Find where the given text appears and provide that cell's center as (x, y) coordinate. 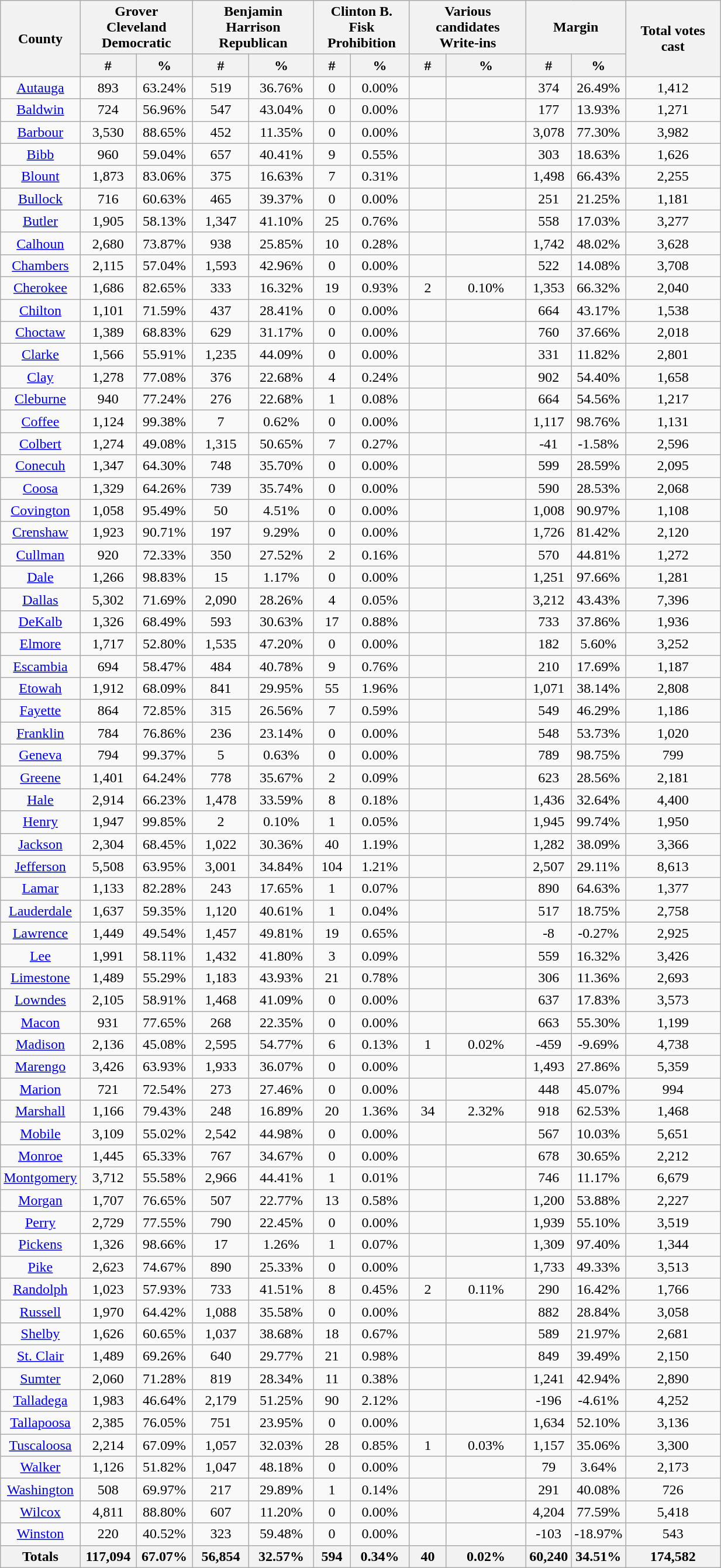
0.78% (380, 978)
Grover ClevelandDemocratic (136, 27)
1,658 (673, 377)
1,478 (220, 800)
37.86% (599, 621)
350 (220, 555)
778 (220, 778)
44.98% (282, 1134)
35.70% (282, 466)
1,401 (108, 778)
0.38% (380, 1378)
Randolph (40, 1289)
2,040 (673, 288)
29.77% (282, 1356)
60.65% (165, 1334)
3,708 (673, 265)
2,729 (108, 1222)
0.98% (380, 1356)
1,950 (673, 822)
1,377 (673, 889)
30.63% (282, 621)
Geneva (40, 755)
Monroe (40, 1156)
82.65% (165, 288)
2,115 (108, 265)
4.51% (282, 510)
2,595 (220, 1045)
0.58% (380, 1200)
17.69% (599, 666)
1,131 (673, 422)
-9.69% (599, 1045)
Wilcox (40, 1512)
1,947 (108, 822)
2,179 (220, 1401)
Escambia (40, 666)
Marshall (40, 1111)
182 (548, 644)
2,090 (220, 599)
72.33% (165, 555)
16.42% (599, 1289)
Tuscaloosa (40, 1445)
63.93% (165, 1067)
55.29% (165, 978)
Pike (40, 1267)
Butler (40, 221)
57.93% (165, 1289)
58.11% (165, 955)
Blount (40, 177)
678 (548, 1156)
640 (220, 1356)
1,912 (108, 689)
Jefferson (40, 866)
73.87% (165, 243)
1,071 (548, 689)
739 (220, 488)
97.66% (599, 577)
2,095 (673, 466)
784 (108, 733)
-103 (548, 1534)
748 (220, 466)
2,681 (673, 1334)
559 (548, 955)
35.58% (282, 1311)
18.75% (599, 911)
1,281 (673, 577)
1,057 (220, 1445)
375 (220, 177)
2,758 (673, 911)
Various candidatesWrite-ins (468, 27)
38.68% (282, 1334)
40.41% (282, 154)
43.17% (599, 310)
303 (548, 154)
593 (220, 621)
1,945 (548, 822)
51.25% (282, 1401)
39.37% (282, 199)
Colbert (40, 444)
49.54% (165, 933)
Franklin (40, 733)
-0.27% (599, 933)
50.65% (282, 444)
1,637 (108, 911)
11 (332, 1378)
66.23% (165, 800)
Crenshaw (40, 533)
Elmore (40, 644)
77.08% (165, 377)
99.37% (165, 755)
26.56% (282, 711)
Bullock (40, 199)
43.04% (282, 110)
1,970 (108, 1311)
1,535 (220, 644)
590 (548, 488)
28.34% (282, 1378)
0.03% (487, 1445)
517 (548, 911)
Russell (40, 1311)
31.17% (282, 333)
1,117 (548, 422)
Mobile (40, 1134)
23.14% (282, 733)
547 (220, 110)
Hale (40, 800)
599 (548, 466)
62.53% (599, 1111)
41.10% (282, 221)
291 (548, 1490)
1,271 (673, 110)
Benjamin HarrisonRepublican (253, 27)
1,251 (548, 577)
67.07% (165, 1556)
0.01% (380, 1178)
54.77% (282, 1045)
79 (548, 1467)
1,538 (673, 310)
28 (332, 1445)
376 (220, 377)
38.09% (599, 844)
3,109 (108, 1134)
90 (332, 1401)
16.89% (282, 1111)
882 (548, 1311)
63.95% (165, 866)
41.09% (282, 1000)
1,023 (108, 1289)
74.67% (165, 1267)
-459 (548, 1045)
64.24% (165, 778)
938 (220, 243)
1,389 (108, 333)
2,212 (673, 1156)
1,593 (220, 265)
64.42% (165, 1311)
59.35% (165, 911)
3,277 (673, 221)
81.42% (599, 533)
1,187 (673, 666)
90.97% (599, 510)
36.76% (282, 88)
1,936 (673, 621)
Dale (40, 577)
1,329 (108, 488)
56,854 (220, 1556)
32.03% (282, 1445)
69.97% (165, 1490)
46.29% (599, 711)
0.18% (380, 800)
Jackson (40, 844)
Barbour (40, 132)
3 (332, 955)
0.04% (380, 911)
46.64% (165, 1401)
-18.97% (599, 1534)
2,801 (673, 355)
0.34% (380, 1556)
98.83% (165, 577)
2,596 (673, 444)
1,634 (548, 1423)
1,200 (548, 1200)
6 (332, 1045)
3,519 (673, 1222)
1,436 (548, 800)
28.41% (282, 310)
38.14% (599, 689)
13 (332, 1200)
17.83% (599, 1000)
2,060 (108, 1378)
1,412 (673, 88)
1,309 (548, 1245)
902 (548, 377)
1,088 (220, 1311)
56.96% (165, 110)
0.31% (380, 177)
799 (673, 755)
1.96% (380, 689)
77.24% (165, 399)
Macon (40, 1023)
570 (548, 555)
1,983 (108, 1401)
Lowndes (40, 1000)
25.85% (282, 243)
39.49% (599, 1356)
34.67% (282, 1156)
29.11% (599, 866)
3,078 (548, 132)
St. Clair (40, 1356)
99.38% (165, 422)
71.28% (165, 1378)
67.09% (165, 1445)
4,204 (548, 1512)
0.65% (380, 933)
0.62% (282, 422)
44.41% (282, 1178)
507 (220, 1200)
DeKalb (40, 621)
98.66% (165, 1245)
Clinton B. FiskProhibition (362, 27)
4,738 (673, 1045)
174,582 (673, 1556)
-196 (548, 1401)
940 (108, 399)
77.30% (599, 132)
42.96% (282, 265)
10.03% (599, 1134)
45.07% (599, 1089)
Cherokee (40, 288)
55.58% (165, 1178)
30.36% (282, 844)
57.04% (165, 265)
40.78% (282, 666)
1,037 (220, 1334)
1,133 (108, 889)
1,278 (108, 377)
3.64% (599, 1467)
276 (220, 399)
1.17% (282, 577)
694 (108, 666)
Cullman (40, 555)
22.45% (282, 1222)
18.63% (599, 154)
1,717 (108, 644)
40.52% (165, 1534)
0.88% (380, 621)
268 (220, 1023)
864 (108, 711)
1,905 (108, 221)
1,353 (548, 288)
88.80% (165, 1512)
3,982 (673, 132)
77.55% (165, 1222)
767 (220, 1156)
1,101 (108, 310)
48.02% (599, 243)
Chilton (40, 310)
104 (332, 866)
60.63% (165, 199)
1,120 (220, 911)
273 (220, 1089)
28.84% (599, 1311)
2,925 (673, 933)
58.47% (165, 666)
25 (332, 221)
43.43% (599, 599)
60,240 (548, 1556)
1,272 (673, 555)
331 (548, 355)
5,418 (673, 1512)
36.07% (282, 1067)
1,707 (108, 1200)
3,136 (673, 1423)
17.65% (282, 889)
1,873 (108, 177)
28.53% (599, 488)
1,022 (220, 844)
2,507 (548, 866)
79.43% (165, 1111)
1,181 (673, 199)
11.17% (599, 1178)
1,266 (108, 577)
0.14% (380, 1490)
Henry (40, 822)
4,811 (108, 1512)
33.59% (282, 800)
98.75% (599, 755)
68.49% (165, 621)
543 (673, 1534)
2,255 (673, 177)
Clay (40, 377)
59.48% (282, 1534)
746 (548, 1178)
2,105 (108, 1000)
54.56% (599, 399)
437 (220, 310)
27.86% (599, 1067)
448 (548, 1089)
724 (108, 110)
28.56% (599, 778)
11.20% (282, 1512)
0.27% (380, 444)
72.85% (165, 711)
11.82% (599, 355)
2,068 (673, 488)
Lawrence (40, 933)
64.30% (165, 466)
1.21% (380, 866)
44.81% (599, 555)
Lee (40, 955)
8,613 (673, 866)
63.24% (165, 88)
2,136 (108, 1045)
Coosa (40, 488)
251 (548, 199)
4,252 (673, 1401)
-4.61% (599, 1401)
315 (220, 711)
35.67% (282, 778)
1,199 (673, 1023)
819 (220, 1378)
1,498 (548, 177)
71.69% (165, 599)
522 (548, 265)
64.63% (599, 889)
1,020 (673, 733)
0.28% (380, 243)
82.28% (165, 889)
Calhoun (40, 243)
22.77% (282, 1200)
26.49% (599, 88)
5,302 (108, 599)
2,693 (673, 978)
55.91% (165, 355)
607 (220, 1512)
1,235 (220, 355)
53.88% (599, 1200)
14.08% (599, 265)
1.26% (282, 1245)
290 (548, 1289)
45.08% (165, 1045)
Lamar (40, 889)
1,991 (108, 955)
629 (220, 333)
55.10% (599, 1222)
3,058 (673, 1311)
Fayette (40, 711)
3,712 (108, 1178)
7,396 (673, 599)
306 (548, 978)
452 (220, 132)
Limestone (40, 978)
27.52% (282, 555)
789 (548, 755)
95.49% (165, 510)
Chambers (40, 265)
0.24% (380, 377)
76.05% (165, 1423)
1,445 (108, 1156)
34.51% (599, 1556)
37.66% (599, 333)
484 (220, 666)
5,651 (673, 1134)
Perry (40, 1222)
217 (220, 1490)
99.74% (599, 822)
1,183 (220, 978)
66.43% (599, 177)
2,680 (108, 243)
2,623 (108, 1267)
Clarke (40, 355)
Walker (40, 1467)
40.61% (282, 911)
220 (108, 1534)
Morgan (40, 1200)
Winston (40, 1534)
-8 (548, 933)
960 (108, 154)
Madison (40, 1045)
1,742 (548, 243)
0.59% (380, 711)
65.33% (165, 1156)
5 (220, 755)
Etowah (40, 689)
41.80% (282, 955)
243 (220, 889)
1,157 (548, 1445)
2,150 (673, 1356)
248 (220, 1111)
1,282 (548, 844)
90.71% (165, 533)
32.57% (282, 1556)
64.26% (165, 488)
Lauderdale (40, 911)
77.59% (599, 1512)
465 (220, 199)
68.09% (165, 689)
17.03% (599, 221)
716 (108, 199)
44.09% (282, 355)
1,315 (220, 444)
790 (220, 1222)
Dallas (40, 599)
3,252 (673, 644)
Choctaw (40, 333)
71.59% (165, 310)
1.36% (380, 1111)
1,923 (108, 533)
1.19% (380, 844)
32.64% (599, 800)
117,094 (108, 1556)
1,008 (548, 510)
76.65% (165, 1200)
6,679 (673, 1178)
68.83% (165, 333)
5,359 (673, 1067)
0.93% (380, 288)
374 (548, 88)
28.26% (282, 599)
13.93% (599, 110)
Totals (40, 1556)
35.74% (282, 488)
663 (548, 1023)
27.46% (282, 1089)
Covington (40, 510)
1,126 (108, 1467)
2,214 (108, 1445)
0.67% (380, 1334)
55 (332, 689)
49.33% (599, 1267)
0.11% (487, 1289)
2,018 (673, 333)
1,124 (108, 422)
16.63% (282, 177)
637 (548, 1000)
98.76% (599, 422)
66.32% (599, 288)
28.59% (599, 466)
47.20% (282, 644)
97.40% (599, 1245)
42.94% (599, 1378)
1,058 (108, 510)
Conecuh (40, 466)
1,344 (673, 1245)
0.13% (380, 1045)
58.13% (165, 221)
10 (332, 243)
549 (548, 711)
2,304 (108, 844)
210 (548, 666)
3,366 (673, 844)
Pickens (40, 1245)
49.81% (282, 933)
30.65% (599, 1156)
11.36% (599, 978)
751 (220, 1423)
Washington (40, 1490)
3,212 (548, 599)
4,400 (673, 800)
48.18% (282, 1467)
2,914 (108, 800)
0.63% (282, 755)
83.06% (165, 177)
58.91% (165, 1000)
1,939 (548, 1222)
22.35% (282, 1023)
9.29% (282, 533)
1,766 (673, 1289)
59.04% (165, 154)
594 (332, 1556)
Talladega (40, 1401)
77.65% (165, 1023)
25.33% (282, 1267)
11.35% (282, 132)
3,001 (220, 866)
1,686 (108, 288)
931 (108, 1023)
236 (220, 733)
21.97% (599, 1334)
2.32% (487, 1111)
34.84% (282, 866)
35.06% (599, 1445)
5,508 (108, 866)
2.12% (380, 1401)
5.60% (599, 644)
72.54% (165, 1089)
Montgomery (40, 1178)
County (40, 39)
1,241 (548, 1378)
893 (108, 88)
0.55% (380, 154)
2,808 (673, 689)
Total votes cast (673, 39)
567 (548, 1134)
2,227 (673, 1200)
68.45% (165, 844)
2,120 (673, 533)
18 (332, 1334)
508 (108, 1490)
3,530 (108, 132)
Tallapoosa (40, 1423)
23.95% (282, 1423)
0.85% (380, 1445)
88.65% (165, 132)
0.08% (380, 399)
2,542 (220, 1134)
52.10% (599, 1423)
1,933 (220, 1067)
3,300 (673, 1445)
Marengo (40, 1067)
3,513 (673, 1267)
Coffee (40, 422)
Cleburne (40, 399)
1,108 (673, 510)
Bibb (40, 154)
21.25% (599, 199)
2,181 (673, 778)
1,566 (108, 355)
Sumter (40, 1378)
2,173 (673, 1467)
994 (673, 1089)
2,385 (108, 1423)
-41 (548, 444)
519 (220, 88)
41.51% (282, 1289)
20 (332, 1111)
29.89% (282, 1490)
Greene (40, 778)
2,966 (220, 1178)
1,733 (548, 1267)
548 (548, 733)
849 (548, 1356)
333 (220, 288)
Margin (576, 27)
721 (108, 1089)
53.73% (599, 733)
657 (220, 154)
918 (548, 1111)
Marion (40, 1089)
Autauga (40, 88)
49.08% (165, 444)
794 (108, 755)
76.86% (165, 733)
51.82% (165, 1467)
55.30% (599, 1023)
1,493 (548, 1067)
52.80% (165, 644)
0.16% (380, 555)
29.95% (282, 689)
1,457 (220, 933)
1,217 (673, 399)
197 (220, 533)
1,432 (220, 955)
40.08% (599, 1490)
99.85% (165, 822)
Baldwin (40, 110)
177 (548, 110)
1,047 (220, 1467)
1,726 (548, 533)
726 (673, 1490)
34 (427, 1111)
589 (548, 1334)
15 (220, 577)
43.93% (282, 978)
623 (548, 778)
323 (220, 1534)
3,628 (673, 243)
0.45% (380, 1289)
1,449 (108, 933)
760 (548, 333)
-1.58% (599, 444)
1,186 (673, 711)
69.26% (165, 1356)
1,274 (108, 444)
2,890 (673, 1378)
558 (548, 221)
920 (108, 555)
841 (220, 689)
50 (220, 510)
Shelby (40, 1334)
3,573 (673, 1000)
1,166 (108, 1111)
54.40% (599, 377)
55.02% (165, 1134)
